Extract the [x, y] coordinate from the center of the cell holding the provided text.  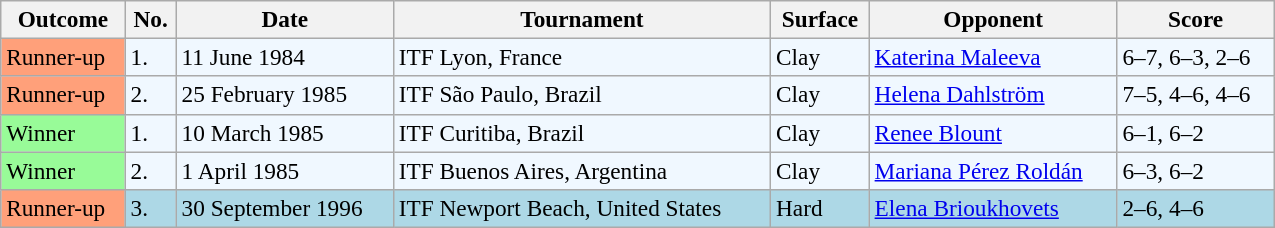
Date [284, 19]
6–1, 6–2 [1196, 133]
No. [150, 19]
25 February 1985 [284, 95]
3. [150, 208]
ITF Lyon, France [582, 57]
ITF Newport Beach, United States [582, 208]
Surface [820, 19]
6–3, 6–2 [1196, 170]
6–7, 6–3, 2–6 [1196, 57]
Katerina Maleeva [993, 57]
Outcome [63, 19]
2–6, 4–6 [1196, 208]
ITF Curitiba, Brazil [582, 133]
ITF São Paulo, Brazil [582, 95]
Elena Brioukhovets [993, 208]
10 March 1985 [284, 133]
Tournament [582, 19]
Hard [820, 208]
Helena Dahlström [993, 95]
Opponent [993, 19]
11 June 1984 [284, 57]
Score [1196, 19]
Renee Blount [993, 133]
30 September 1996 [284, 208]
7–5, 4–6, 4–6 [1196, 95]
Mariana Pérez Roldán [993, 170]
ITF Buenos Aires, Argentina [582, 170]
1 April 1985 [284, 170]
